Locate the cell with the specified text and output its (x, y) center coordinate. 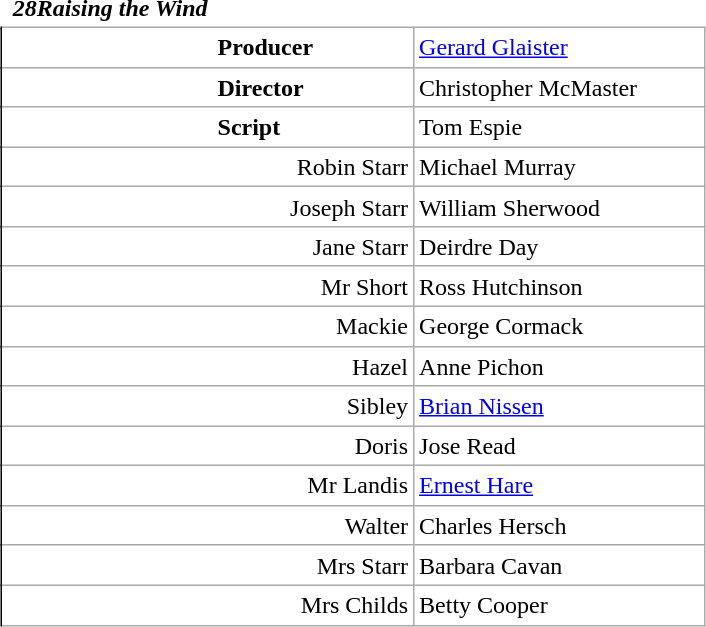
Doris (208, 446)
William Sherwood (560, 207)
Director (208, 87)
Brian Nissen (560, 406)
Tom Espie (560, 127)
Jose Read (560, 446)
George Cormack (560, 326)
Producer (208, 47)
Betty Cooper (560, 605)
Michael Murray (560, 167)
Barbara Cavan (560, 565)
Charles Hersch (560, 525)
Mr Landis (208, 486)
Anne Pichon (560, 366)
Walter (208, 525)
Sibley (208, 406)
Joseph Starr (208, 207)
Deirdre Day (560, 247)
Mackie (208, 326)
Mrs Starr (208, 565)
Hazel (208, 366)
Christopher McMaster (560, 87)
Gerard Glaister (560, 47)
Robin Starr (208, 167)
Mr Short (208, 286)
Ross Hutchinson (560, 286)
Script (208, 127)
Jane Starr (208, 247)
Mrs Childs (208, 605)
Ernest Hare (560, 486)
